Locate the cell with the specified text and output its [x, y] center coordinate. 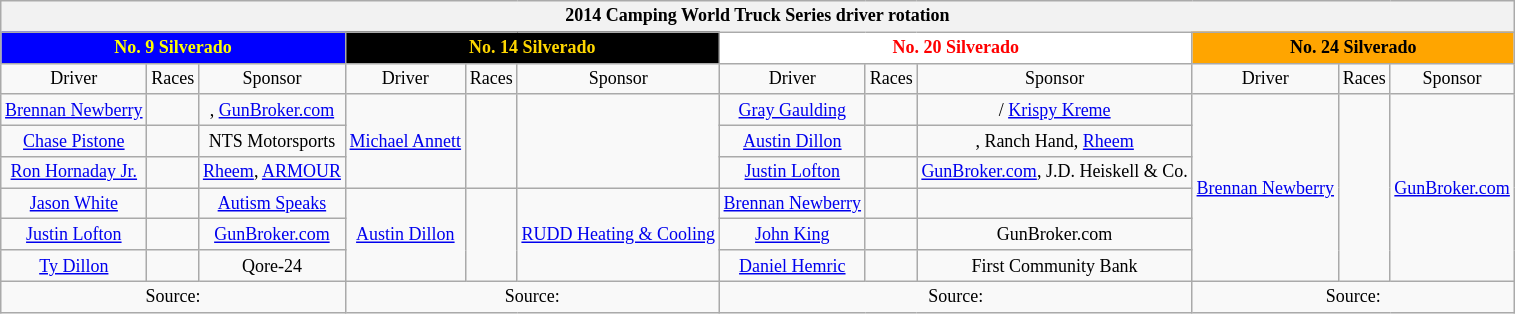
Autism Speaks [272, 204]
No. 14 Silverado [532, 48]
No. 9 Silverado [174, 48]
Chase Pistone [74, 140]
No. 20 Silverado [956, 48]
RUDD Heating & Cooling [618, 235]
Jason White [74, 204]
Ron Hornaday Jr. [74, 172]
, GunBroker.com [272, 110]
No. 24 Silverado [1353, 48]
NTS Motorsports [272, 140]
Qore-24 [272, 266]
Rheem, ARMOUR [272, 172]
Michael Annett [405, 141]
First Community Bank [1054, 266]
, Ranch Hand, Rheem [1054, 140]
Daniel Hemric [792, 266]
John King [792, 234]
GunBroker.com, J.D. Heiskell & Co. [1054, 172]
Gray Gaulding [792, 110]
Ty Dillon [74, 266]
2014 Camping World Truck Series driver rotation [758, 16]
/ Krispy Kreme [1054, 110]
